Identify which cell holds the provided text, then report its (x, y) central coordinate. 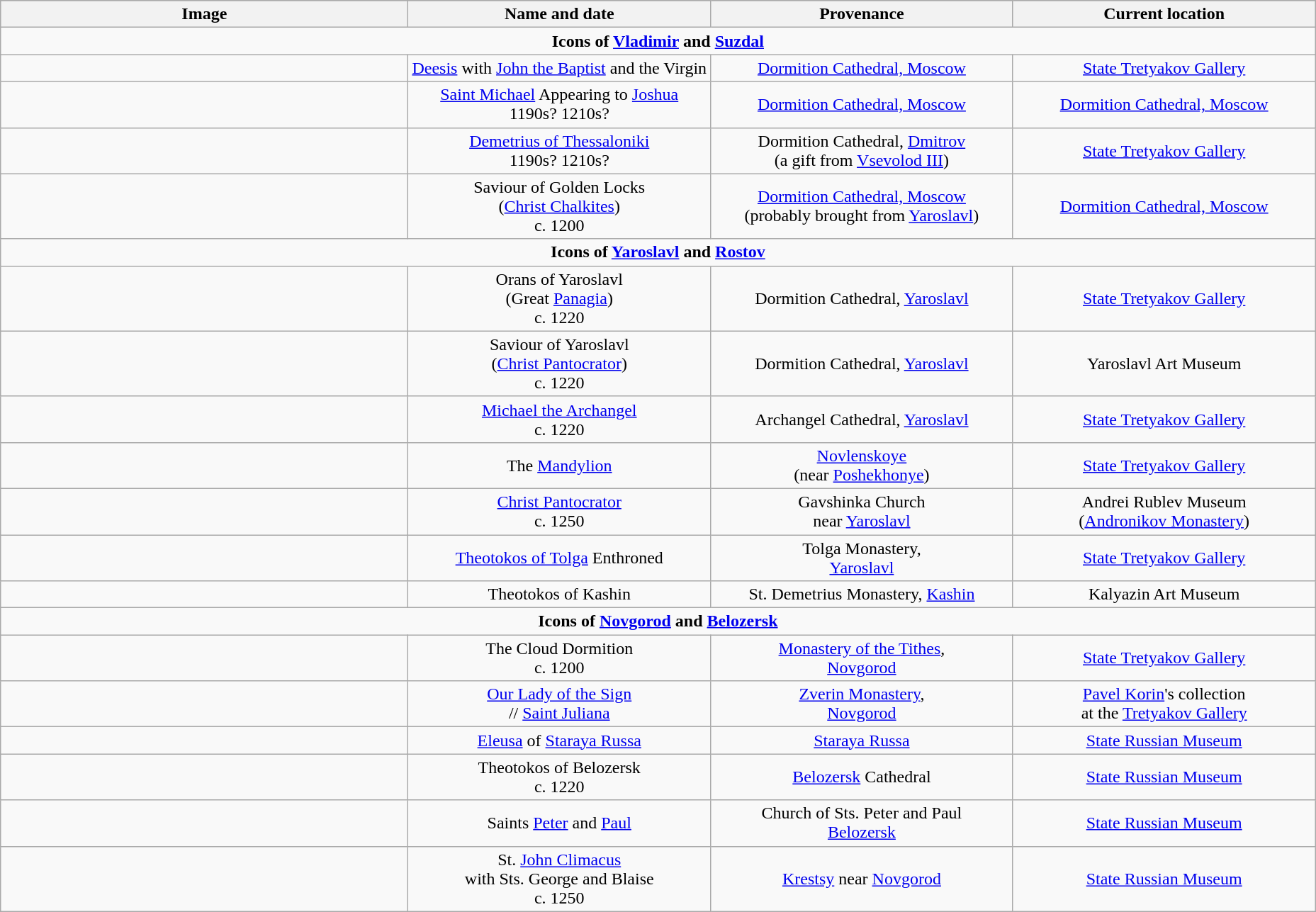
Gavshinka Churchnear Yaroslavl (862, 512)
Novlenskoye(near Poshekhonye) (862, 465)
Icons of Vladimir and Suzdal (658, 41)
Krestsy near Novgorod (862, 879)
Zverin Monastery,Novgorod (862, 704)
Orans of Yaroslavl(Great Panagia)c. 1220 (560, 298)
Kalyazin Art Museum (1164, 595)
Theotokos of Belozerskc. 1220 (560, 777)
Michael the Archangelc. 1220 (560, 420)
Deesis with John the Baptist and the Virgin (560, 68)
Name and date (560, 14)
Current location (1164, 14)
Icons of Yaroslavl and Rostov (658, 252)
Our Lady of the Sign// Saint Juliana (560, 704)
Demetrius of Thessaloniki1190s? 1210s? (560, 150)
Archangel Cathedral, Yaroslavl (862, 420)
Yaroslavl Art Museum (1164, 364)
Monastery of the Tithes,Novgorod (862, 658)
Image (204, 14)
Saint Michael Appearing to Joshua1190s? 1210s? (560, 105)
St. John Climacuswith Sts. George and Blaisec. 1250 (560, 879)
Christ Pantocratorc. 1250 (560, 512)
Andrei Rublev Museum(Andronikov Monastery) (1164, 512)
Eleusa of Staraya Russa (560, 741)
Provenance (862, 14)
Dormition Cathedral, Moscow(probably brought from Yaroslavl) (862, 206)
Church of Sts. Peter and PaulBelozersk (862, 823)
Saviour of Golden Locks(Christ Chalkites)c. 1200 (560, 206)
Staraya Russa (862, 741)
Tolga Monastery,Yaroslavl (862, 557)
The Cloud Dormitionc. 1200 (560, 658)
Pavel Korin's collectionat the Tretyakov Gallery (1164, 704)
Dormition Cathedral, Dmitrov(a gift from Vsevolod III) (862, 150)
Theotokos of Tolga Enthroned (560, 557)
Icons of Novgorod and Belozersk (658, 621)
Belozersk Cathedral (862, 777)
The Mandylion (560, 465)
Theotokos of Kashin (560, 595)
Saviour of Yaroslavl(Christ Pantocrator)c. 1220 (560, 364)
Saints Peter and Paul (560, 823)
St. Demetrius Monastery, Kashin (862, 595)
